Return (X, Y) of the center of cell containing provided text 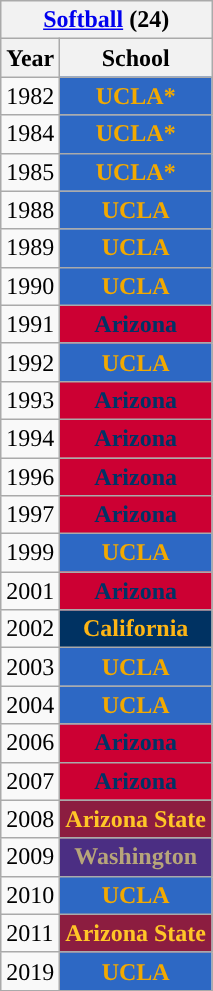
Washington (136, 857)
California (136, 629)
1991 (30, 324)
School (136, 58)
1985 (30, 172)
1982 (30, 96)
1990 (30, 286)
2008 (30, 819)
2002 (30, 629)
1984 (30, 134)
1989 (30, 248)
1997 (30, 515)
2010 (30, 895)
2007 (30, 781)
1994 (30, 438)
2011 (30, 933)
1999 (30, 553)
2003 (30, 667)
1996 (30, 477)
Softball (24) (106, 20)
2001 (30, 591)
2004 (30, 705)
2009 (30, 857)
2019 (30, 971)
1992 (30, 362)
Year (30, 58)
1988 (30, 210)
1993 (30, 400)
2006 (30, 743)
